Search for the cell housing the specified text and yield its (x, y) center coordinate. 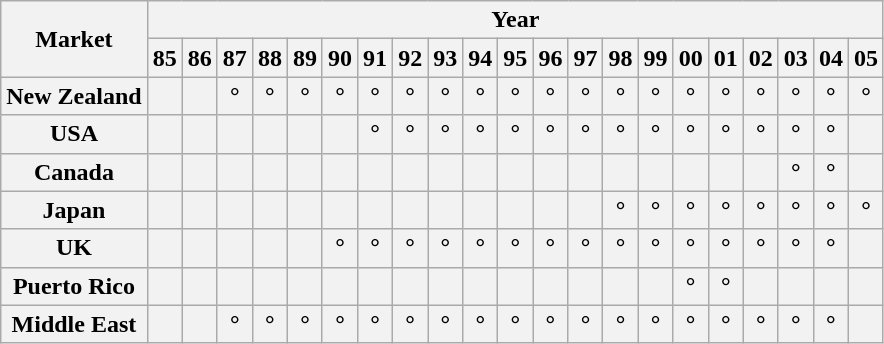
Canada (74, 172)
88 (270, 58)
00 (690, 58)
90 (340, 58)
02 (760, 58)
86 (200, 58)
89 (304, 58)
92 (410, 58)
Middle East (74, 324)
87 (234, 58)
05 (866, 58)
Puerto Rico (74, 286)
93 (446, 58)
94 (480, 58)
96 (550, 58)
01 (726, 58)
USA (74, 134)
99 (656, 58)
98 (620, 58)
91 (376, 58)
Market (74, 39)
Year (515, 20)
UK (74, 248)
04 (830, 58)
03 (796, 58)
New Zealand (74, 96)
Japan (74, 210)
95 (516, 58)
97 (586, 58)
85 (164, 58)
